Pinpoint the cell where the given text exists, returning its [x, y] midpoint coordinate. 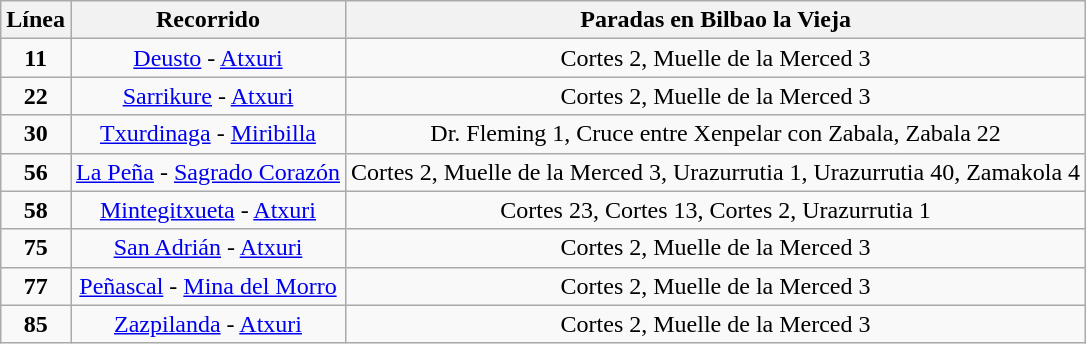
Deusto - Atxuri [208, 58]
30 [36, 134]
Paradas en Bilbao la Vieja [715, 20]
Zazpilanda - Atxuri [208, 324]
La Peña - Sagrado Corazón [208, 172]
56 [36, 172]
77 [36, 286]
85 [36, 324]
San Adrián - Atxuri [208, 248]
Cortes 2, Muelle de la Merced 3, Urazurrutia 1, Urazurrutia 40, Zamakola 4 [715, 172]
Sarrikure - Atxuri [208, 96]
22 [36, 96]
58 [36, 210]
75 [36, 248]
Cortes 23, Cortes 13, Cortes 2, Urazurrutia 1 [715, 210]
Peñascal - Mina del Morro [208, 286]
Mintegitxueta - Atxuri [208, 210]
Dr. Fleming 1, Cruce entre Xenpelar con Zabala, Zabala 22 [715, 134]
Recorrido [208, 20]
11 [36, 58]
Txurdinaga - Miribilla [208, 134]
Línea [36, 20]
